Capture the cell that displays the provided text and extract its [X, Y] central coordinate. 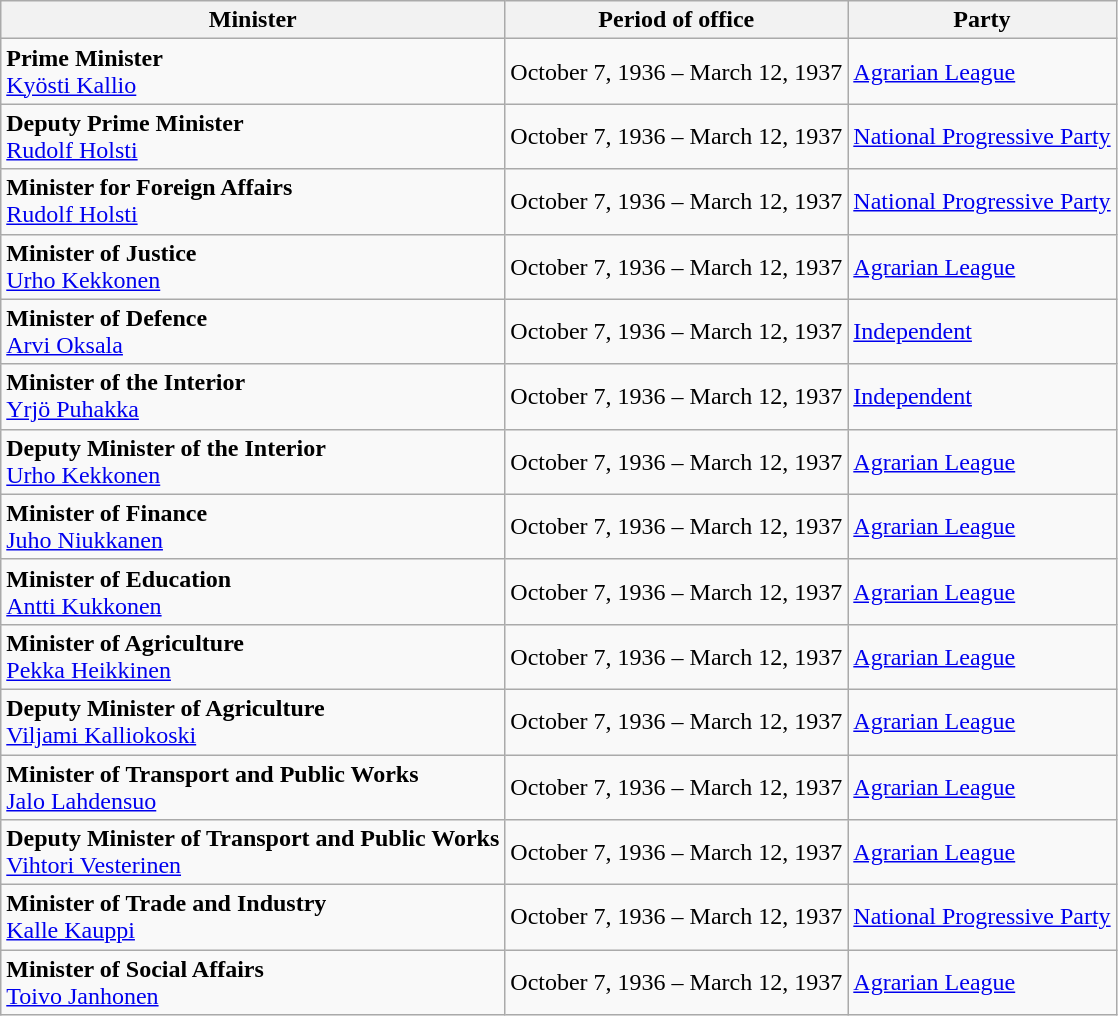
Minister of AgriculturePekka Heikkinen [253, 656]
Deputy Minister of AgricultureViljami Kalliokoski [253, 722]
Deputy Prime MinisterRudolf Holsti [253, 136]
Minister of DefenceArvi Oksala [253, 332]
Minister of the InteriorYrjö Puhakka [253, 396]
Minister of Social AffairsToivo Janhonen [253, 982]
Deputy Minister of the InteriorUrho Kekkonen [253, 462]
Minister of FinanceJuho Niukkanen [253, 526]
Minister of EducationAntti Kukkonen [253, 592]
Deputy Minister of Transport and Public WorksVihtori Vesterinen [253, 852]
Minister of Transport and Public WorksJalo Lahdensuo [253, 786]
Minister for Foreign Affairs Rudolf Holsti [253, 202]
Prime MinisterKyösti Kallio [253, 72]
Party [982, 20]
Minister [253, 20]
Minister of JusticeUrho Kekkonen [253, 266]
Period of office [676, 20]
Minister of Trade and IndustryKalle Kauppi [253, 918]
